From the cell containing the given text, extract its center point as (x, y) coordinate. 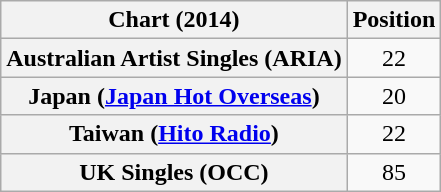
UK Singles (OCC) (174, 172)
Taiwan (Hito Radio) (174, 134)
Chart (2014) (174, 20)
20 (394, 96)
Position (394, 20)
Japan (Japan Hot Overseas) (174, 96)
Australian Artist Singles (ARIA) (174, 58)
85 (394, 172)
